Pinpoint the cell where the given text exists, returning its [X, Y] midpoint coordinate. 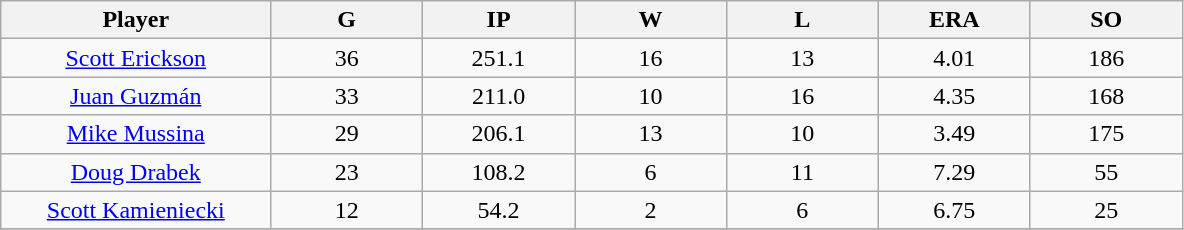
Mike Mussina [136, 134]
4.01 [954, 58]
23 [347, 172]
Juan Guzmán [136, 96]
108.2 [499, 172]
25 [1106, 210]
Scott Kamieniecki [136, 210]
Doug Drabek [136, 172]
G [347, 20]
W [651, 20]
36 [347, 58]
55 [1106, 172]
33 [347, 96]
3.49 [954, 134]
ERA [954, 20]
12 [347, 210]
Scott Erickson [136, 58]
Player [136, 20]
211.0 [499, 96]
7.29 [954, 172]
2 [651, 210]
175 [1106, 134]
4.35 [954, 96]
IP [499, 20]
SO [1106, 20]
206.1 [499, 134]
11 [802, 172]
6.75 [954, 210]
L [802, 20]
168 [1106, 96]
29 [347, 134]
186 [1106, 58]
251.1 [499, 58]
54.2 [499, 210]
